Scan for the cell matching the given text and deliver its [X, Y] coordinate at center. 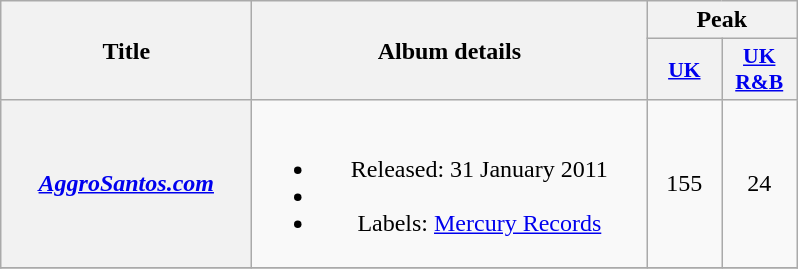
AggroSantos.com [126, 184]
Released: 31 January 2011Labels: Mercury Records [450, 184]
Title [126, 50]
UK [684, 70]
Album details [450, 50]
Peak [722, 20]
155 [684, 184]
UKR&B [760, 70]
24 [760, 184]
